For the text-containing cell, return its midpoint in [x, y] coordinate format. 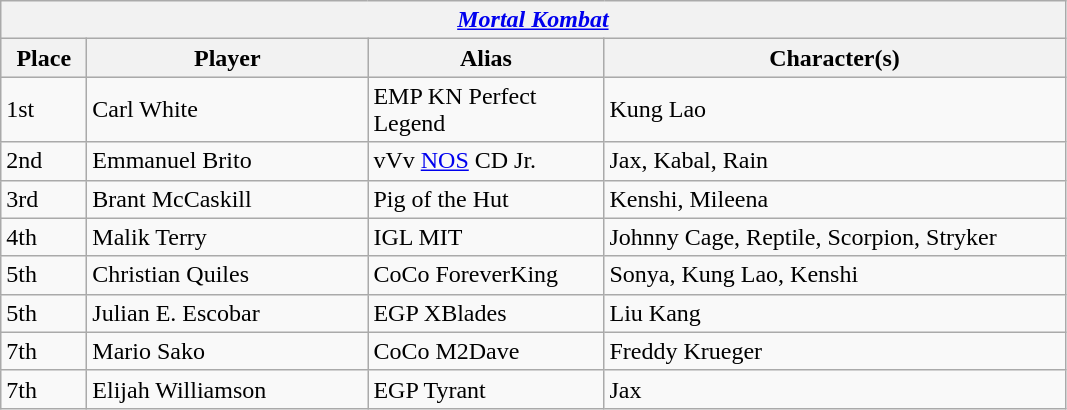
3rd [44, 199]
CoCo ForeverKing [486, 275]
Sonya, Kung Lao, Kenshi [834, 275]
Malik Terry [228, 237]
Character(s) [834, 58]
EGP Tyrant [486, 389]
EMP KN Perfect Legend [486, 110]
Johnny Cage, Reptile, Scorpion, Stryker [834, 237]
Player [228, 58]
Jax, Kabal, Rain [834, 161]
Carl White [228, 110]
Mortal Kombat [533, 20]
Kung Lao [834, 110]
Julian E. Escobar [228, 313]
1st [44, 110]
Elijah Williamson [228, 389]
Brant McCaskill [228, 199]
4th [44, 237]
Kenshi, Mileena [834, 199]
Jax [834, 389]
Alias [486, 58]
Pig of the Hut [486, 199]
Freddy Krueger [834, 351]
EGP XBlades [486, 313]
2nd [44, 161]
IGL MIT [486, 237]
Emmanuel Brito [228, 161]
Place [44, 58]
Liu Kang [834, 313]
Mario Sako [228, 351]
vVv NOS CD Jr. [486, 161]
Christian Quiles [228, 275]
CoCo M2Dave [486, 351]
